Locate the cell with the specified text and output its [X, Y] center coordinate. 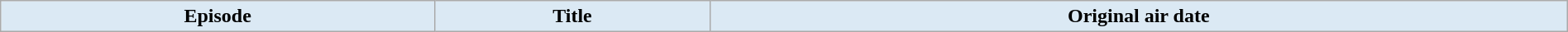
Original air date [1138, 16]
Episode [218, 16]
Title [572, 16]
